Search for the cell housing the specified text and yield its [x, y] center coordinate. 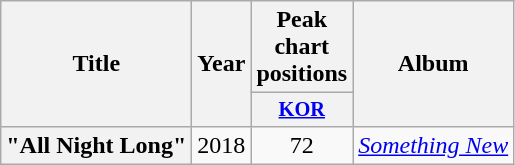
Title [96, 64]
KOR [302, 110]
2018 [222, 145]
"All Night Long" [96, 145]
72 [302, 145]
Album [434, 64]
Year [222, 64]
Peak chart positions [302, 47]
Something New [434, 145]
